Locate the cell with the specified text and output its (X, Y) center coordinate. 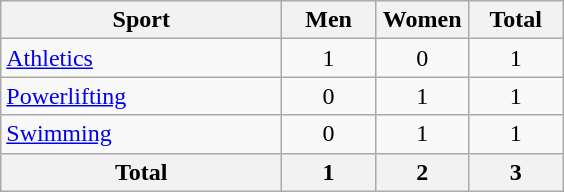
Women (422, 20)
Athletics (142, 58)
Men (329, 20)
Sport (142, 20)
3 (516, 172)
2 (422, 172)
Swimming (142, 134)
Powerlifting (142, 96)
